Determine the [X, Y] coordinate at the center of the cell enclosing the given text.  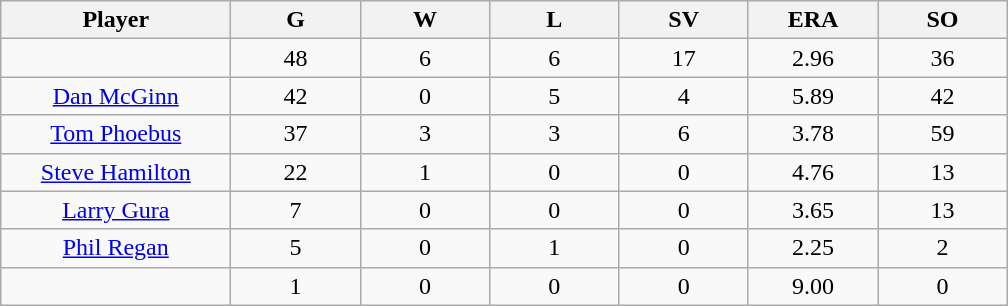
3.78 [812, 134]
Larry Gura [116, 210]
Player [116, 20]
48 [296, 58]
22 [296, 172]
5.89 [812, 96]
Dan McGinn [116, 96]
4 [684, 96]
Steve Hamilton [116, 172]
59 [942, 134]
SO [942, 20]
7 [296, 210]
4.76 [812, 172]
2 [942, 248]
G [296, 20]
2.25 [812, 248]
17 [684, 58]
ERA [812, 20]
37 [296, 134]
3.65 [812, 210]
9.00 [812, 286]
Phil Regan [116, 248]
SV [684, 20]
L [554, 20]
2.96 [812, 58]
W [424, 20]
Tom Phoebus [116, 134]
36 [942, 58]
